Search for the cell housing the specified text and yield its [x, y] center coordinate. 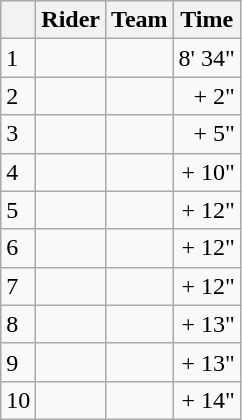
+ 14" [206, 400]
1 [18, 58]
Team [140, 20]
4 [18, 172]
6 [18, 248]
2 [18, 96]
9 [18, 362]
8' 34" [206, 58]
+ 2" [206, 96]
10 [18, 400]
Rider [71, 20]
8 [18, 324]
+ 10" [206, 172]
Time [206, 20]
+ 5" [206, 134]
5 [18, 210]
7 [18, 286]
3 [18, 134]
